Detect which cell encompasses the target text, then output its (x, y) center coordinate. 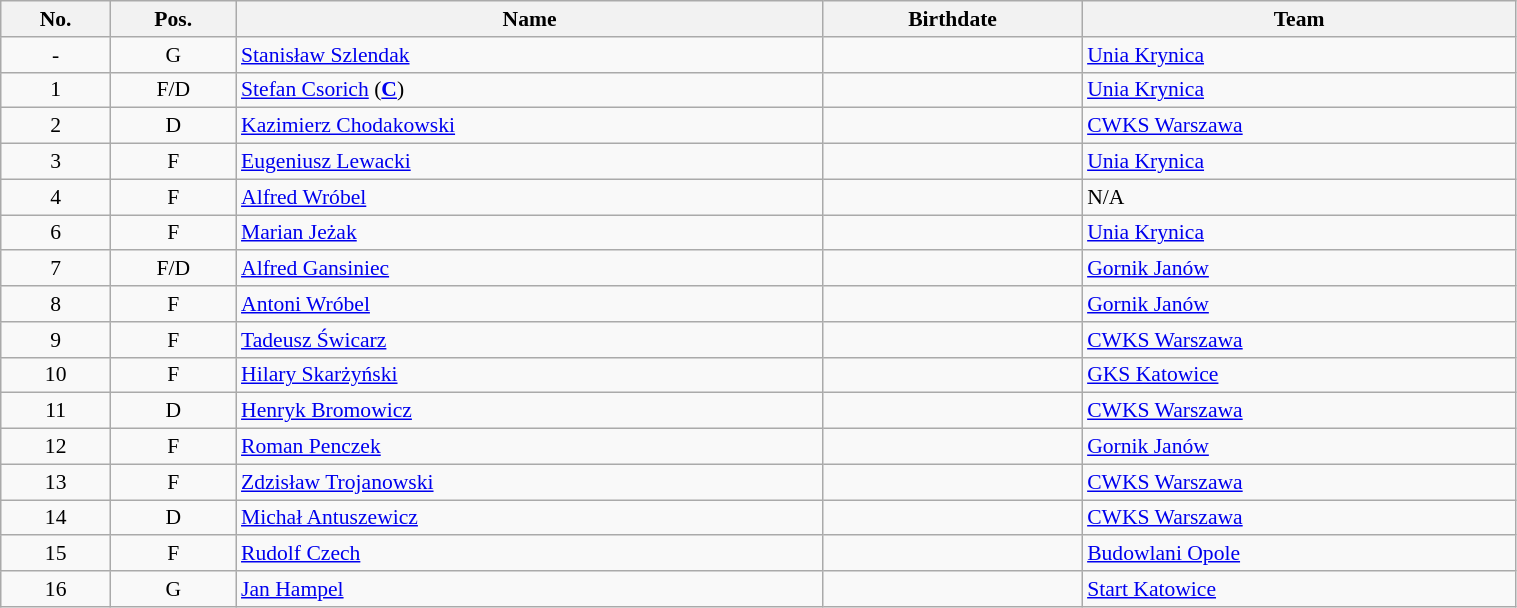
Tadeusz Świcarz (530, 340)
No. (56, 19)
Zdzisław Trojanowski (530, 482)
Birthdate (952, 19)
15 (56, 554)
11 (56, 411)
N/A (1299, 197)
Pos. (174, 19)
Alfred Gansiniec (530, 269)
Stefan Csorich (C) (530, 90)
1 (56, 90)
8 (56, 304)
GKS Katowice (1299, 375)
- (56, 55)
3 (56, 162)
2 (56, 126)
Jan Hampel (530, 589)
14 (56, 518)
9 (56, 340)
Team (1299, 19)
Stanisław Szlendak (530, 55)
Antoni Wróbel (530, 304)
Kazimierz Chodakowski (530, 126)
13 (56, 482)
Rudolf Czech (530, 554)
Eugeniusz Lewacki (530, 162)
12 (56, 447)
Henryk Bromowicz (530, 411)
4 (56, 197)
Michał Antuszewicz (530, 518)
Hilary Skarżyński (530, 375)
Budowlani Opole (1299, 554)
10 (56, 375)
16 (56, 589)
Roman Penczek (530, 447)
Alfred Wróbel (530, 197)
7 (56, 269)
Name (530, 19)
6 (56, 233)
Start Katowice (1299, 589)
Marian Jeżak (530, 233)
